Identify which cell holds the provided text, then report its [X, Y] central coordinate. 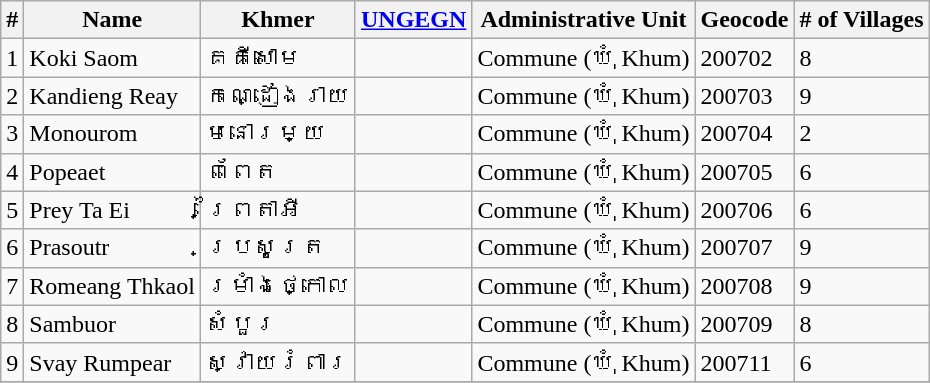
1 [12, 58]
200709 [744, 324]
Svay Rumpear [112, 362]
200707 [744, 248]
7 [12, 286]
ព្រៃតាអី [278, 210]
ពពែត [278, 172]
Kandieng Reay [112, 96]
4 [12, 172]
មនោរម្យ [278, 134]
Sambuor [112, 324]
ប្រសូត្រ [278, 248]
UNGEGN [413, 20]
Prey Ta Ei [112, 210]
Romeang Thkaol [112, 286]
200703 [744, 96]
200711 [744, 362]
គគីសោម [278, 58]
# [12, 20]
Monourom [112, 134]
5 [12, 210]
Name [112, 20]
200708 [744, 286]
200705 [744, 172]
3 [12, 134]
200704 [744, 134]
Khmer [278, 20]
រមាំងថ្កោល [278, 286]
Popeaet [112, 172]
200702 [744, 58]
Prasoutr [112, 248]
Administrative Unit [584, 20]
# of Villages [862, 20]
ស្វាយរំពារ [278, 362]
Geocode [744, 20]
200706 [744, 210]
សំបួរ [278, 324]
កណ្ដៀងរាយ [278, 96]
Koki Saom [112, 58]
